From the cell containing the given text, extract its center point as (X, Y) coordinate. 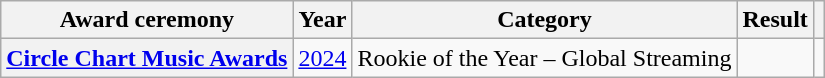
Year (322, 20)
2024 (322, 58)
Result (775, 20)
Category (544, 20)
Rookie of the Year – Global Streaming (544, 58)
Circle Chart Music Awards (147, 58)
Award ceremony (147, 20)
